Determine the [x, y] coordinate at the center of the cell enclosing the given text.  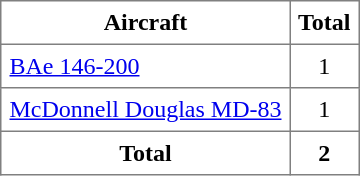
2 [324, 153]
McDonnell Douglas MD-83 [145, 110]
Aircraft [145, 23]
BAe 146-200 [145, 66]
